Detect which cell encompasses the target text, then output its (X, Y) center coordinate. 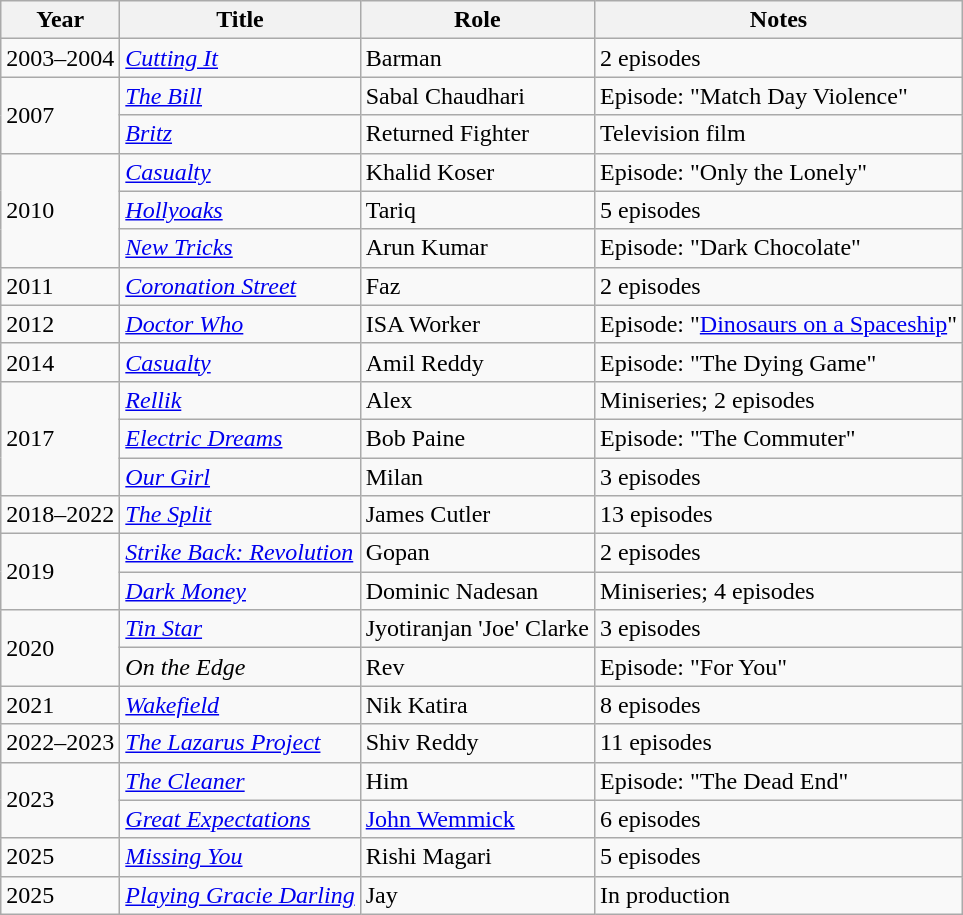
The Split (240, 515)
2017 (60, 438)
Barman (477, 58)
Miniseries; 4 episodes (779, 591)
13 episodes (779, 515)
Missing You (240, 857)
John Wemmick (477, 819)
Notes (779, 20)
Alex (477, 400)
Episode: "The Dead End" (779, 781)
Episode: "Dark Chocolate" (779, 248)
Miniseries; 2 episodes (779, 400)
Him (477, 781)
2014 (60, 362)
Amil Reddy (477, 362)
Shiv Reddy (477, 743)
Arun Kumar (477, 248)
Rellik (240, 400)
The Lazarus Project (240, 743)
Jyotiranjan 'Joe' Clarke (477, 629)
Milan (477, 477)
ISA Worker (477, 324)
On the Edge (240, 667)
Episode: "For You" (779, 667)
Episode: "Match Day Violence" (779, 96)
Rev (477, 667)
The Bill (240, 96)
Coronation Street (240, 286)
Our Girl (240, 477)
2011 (60, 286)
Episode: "Only the Lonely" (779, 172)
2003–2004 (60, 58)
Role (477, 20)
Dark Money (240, 591)
2007 (60, 115)
Episode: "The Commuter" (779, 438)
2021 (60, 705)
2019 (60, 572)
Jay (477, 895)
Dominic Nadesan (477, 591)
2020 (60, 648)
Returned Fighter (477, 134)
11 episodes (779, 743)
New Tricks (240, 248)
Television film (779, 134)
Britz (240, 134)
Doctor Who (240, 324)
2018–2022 (60, 515)
Episode: "The Dying Game" (779, 362)
Episode: "Dinosaurs on a Spaceship" (779, 324)
In production (779, 895)
James Cutler (477, 515)
Bob Paine (477, 438)
Year (60, 20)
The Cleaner (240, 781)
2012 (60, 324)
Playing Gracie Darling (240, 895)
Sabal Chaudhari (477, 96)
Nik Katira (477, 705)
8 episodes (779, 705)
Cutting It (240, 58)
Great Expectations (240, 819)
Wakefield (240, 705)
Tariq (477, 210)
Title (240, 20)
Khalid Koser (477, 172)
Tin Star (240, 629)
Hollyoaks (240, 210)
2010 (60, 210)
Rishi Magari (477, 857)
Gopan (477, 553)
2023 (60, 800)
Faz (477, 286)
2022–2023 (60, 743)
Strike Back: Revolution (240, 553)
6 episodes (779, 819)
Electric Dreams (240, 438)
